Determine the (X, Y) coordinate at the center of the cell enclosing the given text.  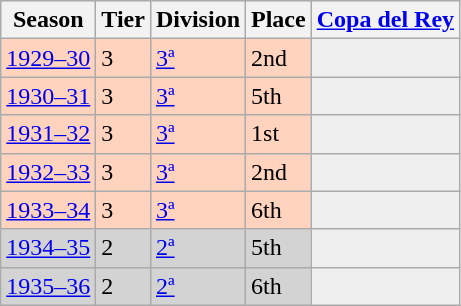
Division (198, 20)
1935–36 (48, 286)
1st (279, 134)
1933–34 (48, 210)
1934–35 (48, 248)
Tier (124, 20)
1930–31 (48, 96)
Copa del Rey (385, 20)
1929–30 (48, 58)
1931–32 (48, 134)
Place (279, 20)
Season (48, 20)
1932–33 (48, 172)
